Return (x, y) of the center of cell containing provided text 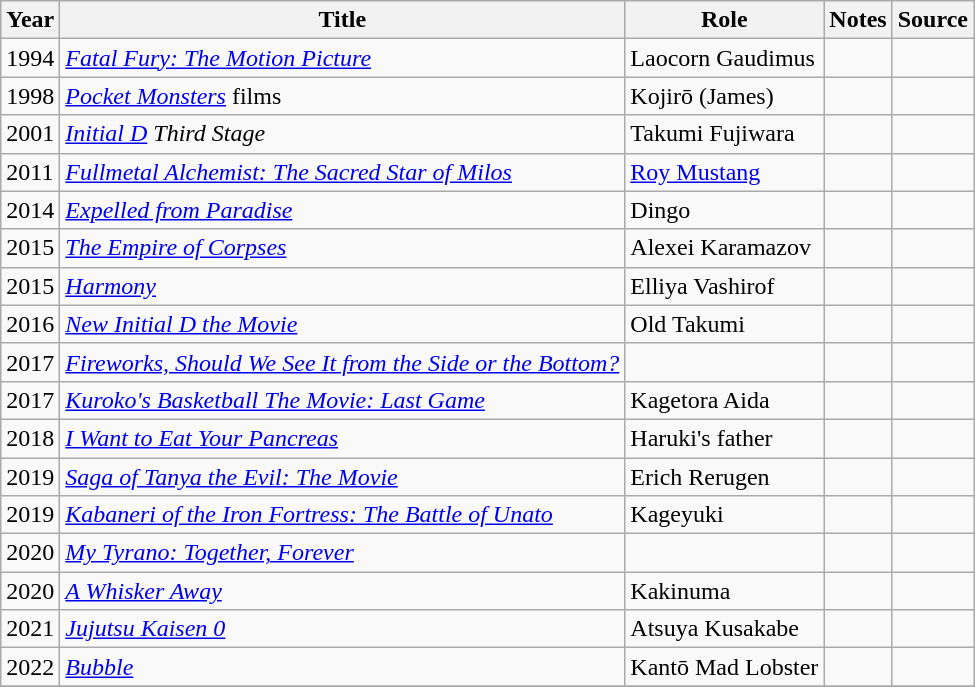
Notes (858, 20)
Kuroko's Basketball The Movie: Last Game (342, 400)
Dingo (724, 210)
Kojirō (James) (724, 96)
2014 (30, 210)
Atsuya Kusakabe (724, 629)
Kabaneri of the Iron Fortress: The Battle of Unato (342, 515)
Laocorn Gaudimus (724, 58)
Initial D Third Stage (342, 134)
Elliya Vashirof (724, 286)
Roy Mustang (724, 172)
Source (932, 20)
Kagetora Aida (724, 400)
Fatal Fury: The Motion Picture (342, 58)
Role (724, 20)
New Initial D the Movie (342, 324)
Haruki's father (724, 438)
My Tyrano: Together, Forever (342, 553)
Expelled from Paradise (342, 210)
Takumi Fujiwara (724, 134)
2022 (30, 667)
2018 (30, 438)
Title (342, 20)
Erich Rerugen (724, 477)
The Empire of Corpses (342, 248)
Harmony (342, 286)
Pocket Monsters films (342, 96)
Old Takumi (724, 324)
1994 (30, 58)
Alexei Karamazov (724, 248)
Saga of Tanya the Evil: The Movie (342, 477)
Fireworks, Should We See It from the Side or the Bottom? (342, 362)
Bubble (342, 667)
Fullmetal Alchemist: The Sacred Star of Milos (342, 172)
Kageyuki (724, 515)
A Whisker Away (342, 591)
2011 (30, 172)
Kantō Mad Lobster (724, 667)
2001 (30, 134)
2021 (30, 629)
Kakinuma (724, 591)
1998 (30, 96)
Year (30, 20)
2016 (30, 324)
I Want to Eat Your Pancreas (342, 438)
Jujutsu Kaisen 0 (342, 629)
